Determine the [X, Y] coordinate at the center of the cell enclosing the given text.  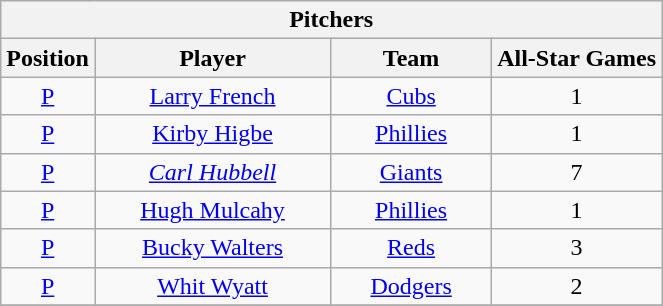
Cubs [412, 96]
Reds [412, 248]
Larry French [212, 96]
Pitchers [332, 20]
Position [48, 58]
Carl Hubbell [212, 172]
3 [577, 248]
2 [577, 286]
Team [412, 58]
Dodgers [412, 286]
Whit Wyatt [212, 286]
All-Star Games [577, 58]
Hugh Mulcahy [212, 210]
Player [212, 58]
Bucky Walters [212, 248]
7 [577, 172]
Giants [412, 172]
Kirby Higbe [212, 134]
